Detect which cell encompasses the target text, then output its [x, y] center coordinate. 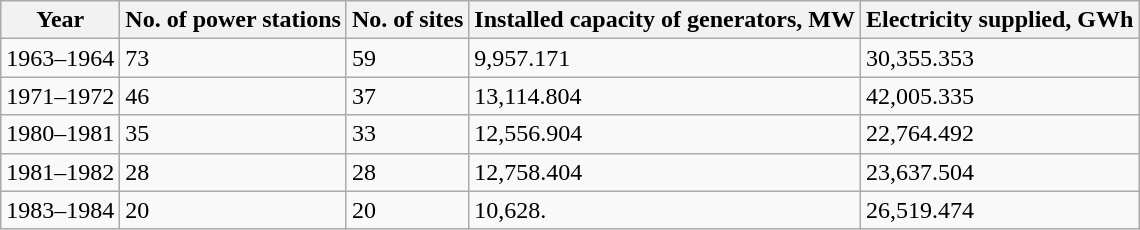
37 [407, 96]
12,556.904 [665, 134]
1971–1972 [60, 96]
Electricity supplied, GWh [999, 20]
1963–1964 [60, 58]
35 [234, 134]
30,355.353 [999, 58]
1981–1982 [60, 172]
1980–1981 [60, 134]
9,957.171 [665, 58]
42,005.335 [999, 96]
59 [407, 58]
1983–1984 [60, 210]
46 [234, 96]
33 [407, 134]
Installed capacity of generators, MW [665, 20]
Year [60, 20]
23,637.504 [999, 172]
22,764.492 [999, 134]
13,114.804 [665, 96]
26,519.474 [999, 210]
10,628. [665, 210]
12,758.404 [665, 172]
73 [234, 58]
No. of sites [407, 20]
No. of power stations [234, 20]
